Return the (x, y) coordinate for the center point of the cell that contains the specified text.  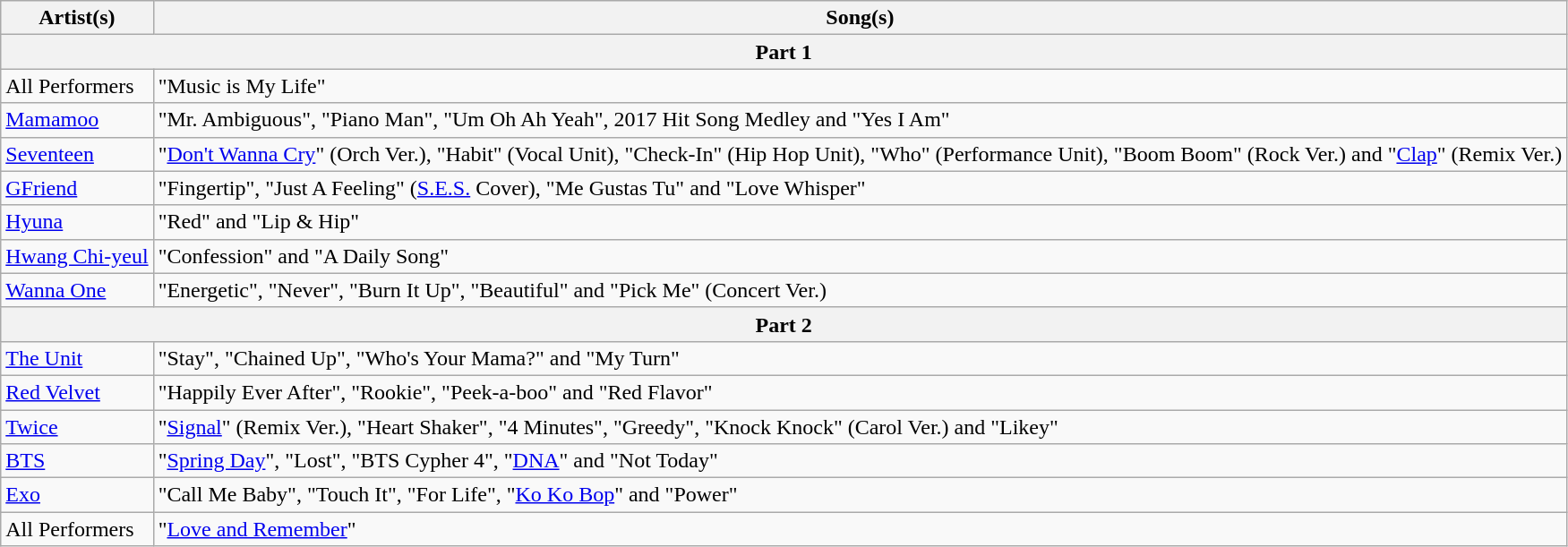
Part 2 (784, 324)
Twice (77, 427)
The Unit (77, 358)
Part 1 (784, 52)
"Spring Day", "Lost", "BTS Cypher 4", "DNA" and "Not Today" (860, 461)
"Stay", "Chained Up", "Who's Your Mama?" and "My Turn" (860, 358)
"Call Me Baby", "Touch It", "For Life", "Ko Ko Bop" and "Power" (860, 495)
Seventeen (77, 154)
Exo (77, 495)
"Happily Ever After", "Rookie", "Peek-a-boo" and "Red Flavor" (860, 392)
Mamamoo (77, 120)
Song(s) (860, 18)
GFriend (77, 188)
"Confession" and "A Daily Song" (860, 256)
BTS (77, 461)
"Energetic", "Never", "Burn It Up", "Beautiful" and "Pick Me" (Concert Ver.) (860, 290)
"Mr. Ambiguous", "Piano Man", "Um Oh Ah Yeah", 2017 Hit Song Medley and "Yes I Am" (860, 120)
"Fingertip", "Just A Feeling" (S.E.S. Cover), "Me Gustas Tu" and "Love Whisper" (860, 188)
Hyuna (77, 222)
"Music is My Life" (860, 86)
Wanna One (77, 290)
Red Velvet (77, 392)
"Love and Remember" (860, 529)
Hwang Chi-yeul (77, 256)
"Red" and "Lip & Hip" (860, 222)
"Signal" (Remix Ver.), "Heart Shaker", "4 Minutes", "Greedy", "Knock Knock" (Carol Ver.) and "Likey" (860, 427)
Artist(s) (77, 18)
